Find where the given text appears and provide that cell's center as [x, y] coordinate. 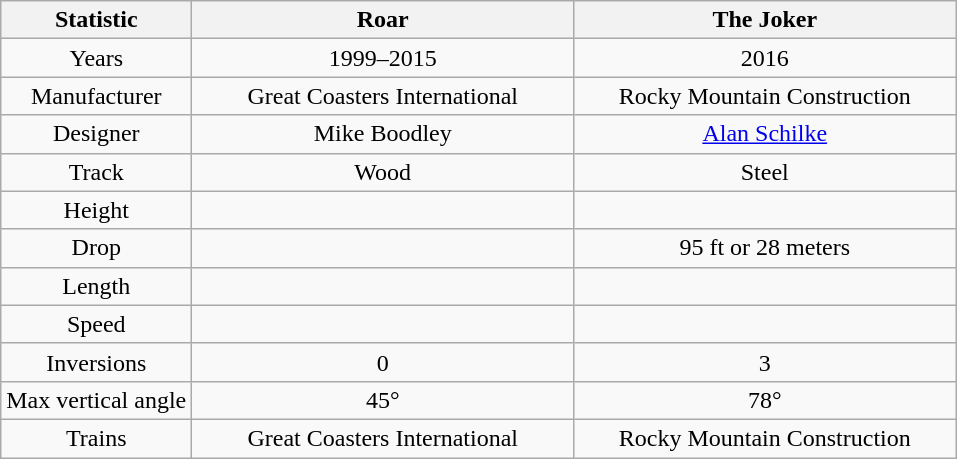
0 [383, 362]
Alan Schilke [765, 134]
Mike Boodley [383, 134]
Inversions [96, 362]
Manufacturer [96, 96]
78° [765, 400]
Steel [765, 172]
Speed [96, 324]
The Joker [765, 20]
3 [765, 362]
Length [96, 286]
Trains [96, 438]
Height [96, 210]
Max vertical angle [96, 400]
1999–2015 [383, 58]
Years [96, 58]
Track [96, 172]
Roar [383, 20]
95 ft or 28 meters [765, 248]
Wood [383, 172]
2016 [765, 58]
Statistic [96, 20]
Designer [96, 134]
45° [383, 400]
Drop [96, 248]
